For the text-containing cell, return its midpoint in (x, y) coordinate format. 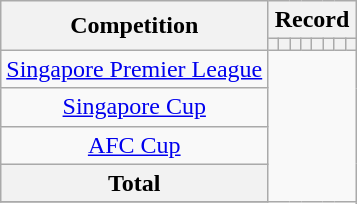
Total (134, 183)
Competition (134, 26)
AFC Cup (134, 145)
Record (312, 20)
Singapore Cup (134, 107)
Singapore Premier League (134, 69)
